From the cell containing the given text, extract its center point as [X, Y] coordinate. 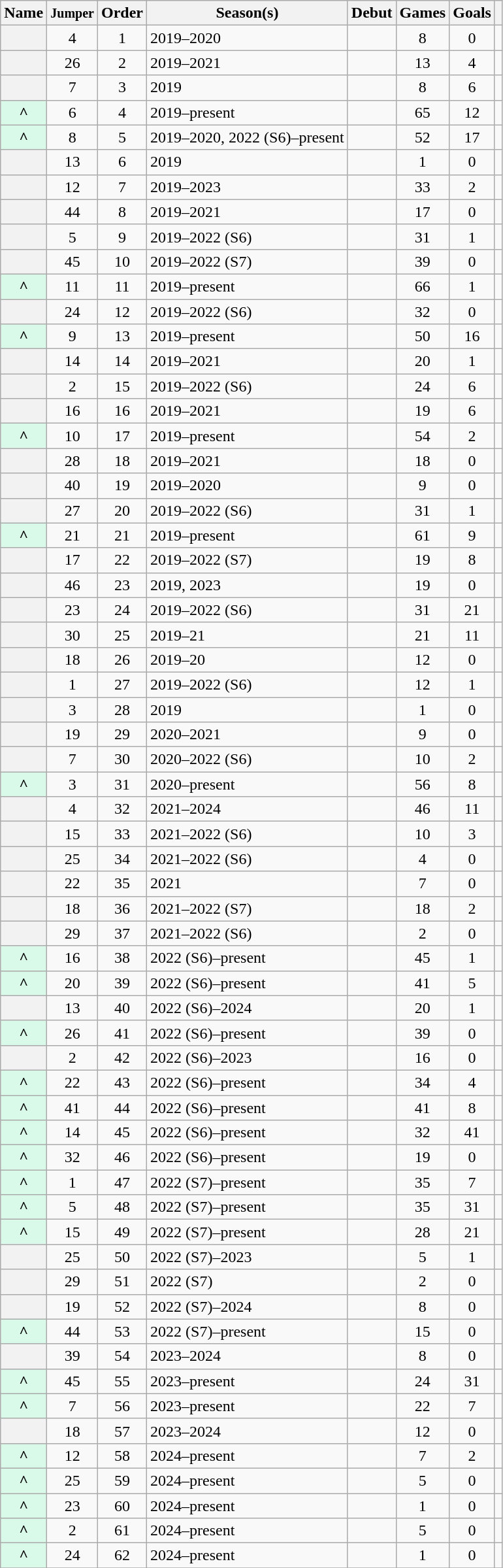
2021–2022 (S7) [248, 909]
2019–20 [248, 659]
2022 (S6)–2024 [248, 1008]
48 [123, 1207]
2019–2020, 2022 (S6)–present [248, 137]
53 [123, 1331]
60 [123, 1505]
65 [423, 112]
Games [423, 13]
2022 (S7)–2023 [248, 1257]
55 [123, 1381]
36 [123, 909]
51 [123, 1282]
2021–2024 [248, 809]
Goals [472, 13]
2019, 2023 [248, 585]
62 [123, 1556]
43 [123, 1082]
42 [123, 1058]
47 [123, 1182]
2020–2021 [248, 735]
2019–21 [248, 635]
38 [123, 958]
57 [123, 1431]
Order [123, 13]
66 [423, 286]
Season(s) [248, 13]
Name [24, 13]
2022 (S6)–2023 [248, 1058]
59 [123, 1480]
58 [123, 1456]
2020–present [248, 784]
2022 (S7)–2024 [248, 1307]
49 [123, 1232]
2019–2023 [248, 187]
37 [123, 933]
2020–2022 (S6) [248, 759]
2022 (S7) [248, 1282]
2021 [248, 884]
Debut [372, 13]
Jumper [73, 13]
